For the text-containing cell, return its midpoint in [x, y] coordinate format. 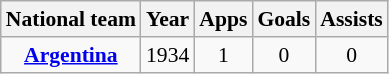
National team [71, 19]
1934 [168, 55]
Apps [223, 19]
Assists [352, 19]
1 [223, 55]
Argentina [71, 55]
Goals [284, 19]
Year [168, 19]
